Detect which cell encompasses the target text, then output its [X, Y] center coordinate. 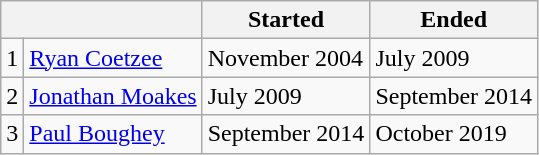
October 2019 [454, 134]
Ryan Coetzee [113, 58]
Started [286, 20]
Ended [454, 20]
2 [12, 96]
3 [12, 134]
Jonathan Moakes [113, 96]
Paul Boughey [113, 134]
1 [12, 58]
November 2004 [286, 58]
